From the cell containing the given text, extract its center point as [X, Y] coordinate. 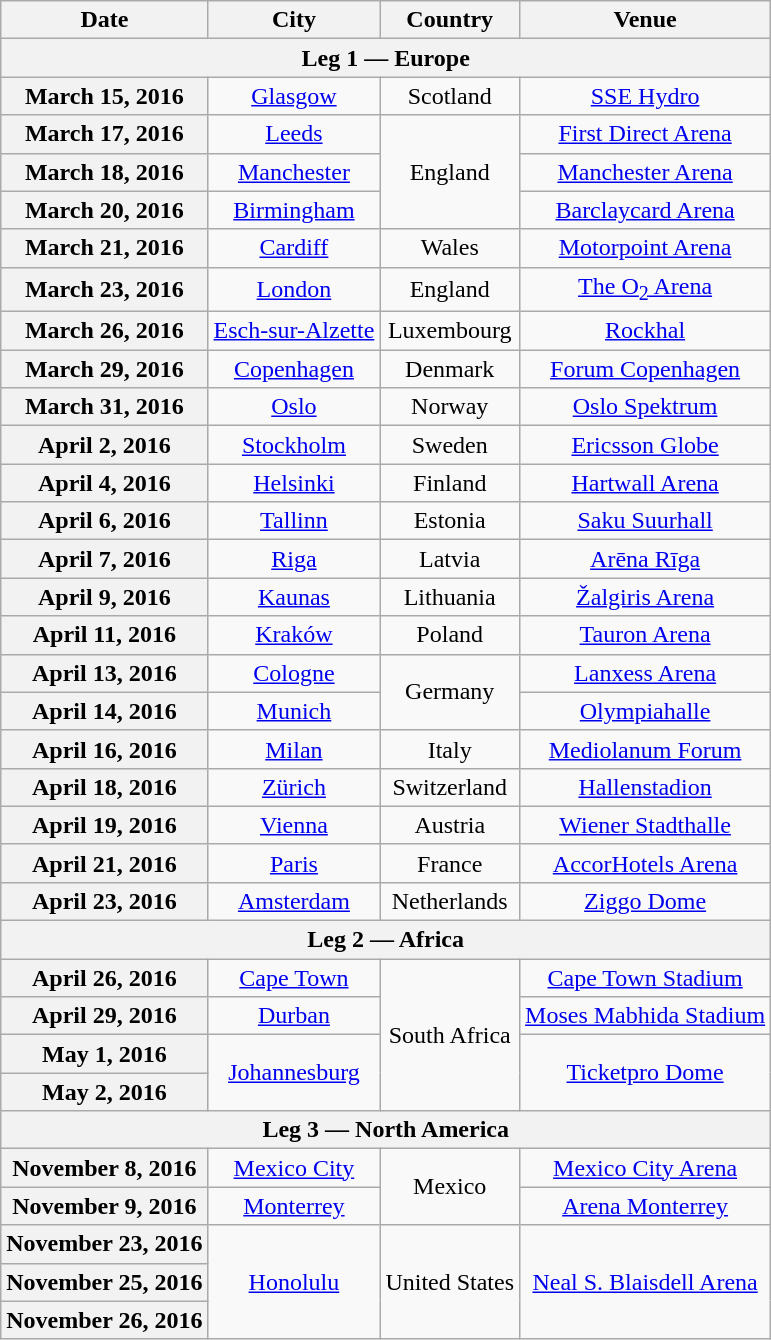
Forum Copenhagen [646, 369]
Mediolanum Forum [646, 749]
Tallinn [294, 521]
November 9, 2016 [104, 1206]
The O2 Arena [646, 289]
Finland [450, 483]
Leg 2 — Africa [386, 940]
Munich [294, 711]
Leg 3 — North America [386, 1130]
April 23, 2016 [104, 901]
Moses Mabhida Stadium [646, 1016]
March 29, 2016 [104, 369]
April 7, 2016 [104, 559]
May 2, 2016 [104, 1092]
Manchester [294, 172]
Ticketpro Dome [646, 1073]
Sweden [450, 445]
March 26, 2016 [104, 331]
Estonia [450, 521]
Helsinki [294, 483]
Oslo [294, 407]
AccorHotels Arena [646, 863]
Zürich [294, 787]
April 9, 2016 [104, 597]
March 20, 2016 [104, 210]
Tauron Arena [646, 635]
Denmark [450, 369]
Rockhal [646, 331]
Ziggo Dome [646, 901]
Cape Town [294, 978]
Kaunas [294, 597]
Mexico [450, 1187]
South Africa [450, 1035]
Poland [450, 635]
March 21, 2016 [104, 248]
Netherlands [450, 901]
April 13, 2016 [104, 673]
Kraków [294, 635]
Johannesburg [294, 1073]
Italy [450, 749]
Olympiahalle [646, 711]
Hallenstadion [646, 787]
Date [104, 20]
Saku Suurhall [646, 521]
April 21, 2016 [104, 863]
April 29, 2016 [104, 1016]
Copenhagen [294, 369]
Arēna Rīga [646, 559]
City [294, 20]
Wales [450, 248]
France [450, 863]
March 15, 2016 [104, 96]
April 6, 2016 [104, 521]
April 26, 2016 [104, 978]
Lithuania [450, 597]
Germany [450, 692]
Neal S. Blaisdell Arena [646, 1282]
Venue [646, 20]
Ericsson Globe [646, 445]
Birmingham [294, 210]
March 18, 2016 [104, 172]
Latvia [450, 559]
Arena Monterrey [646, 1206]
Mexico City Arena [646, 1168]
Lanxess Arena [646, 673]
April 11, 2016 [104, 635]
Motorpoint Arena [646, 248]
London [294, 289]
March 31, 2016 [104, 407]
Amsterdam [294, 901]
Oslo Spektrum [646, 407]
April 19, 2016 [104, 825]
April 4, 2016 [104, 483]
United States [450, 1282]
Leeds [294, 134]
November 26, 2016 [104, 1320]
Riga [294, 559]
Glasgow [294, 96]
November 8, 2016 [104, 1168]
First Direct Arena [646, 134]
Wiener Stadthalle [646, 825]
Leg 1 — Europe [386, 58]
Cape Town Stadium [646, 978]
Mexico City [294, 1168]
Luxembourg [450, 331]
Switzerland [450, 787]
April 16, 2016 [104, 749]
November 25, 2016 [104, 1282]
Honolulu [294, 1282]
Milan [294, 749]
Monterrey [294, 1206]
Barclaycard Arena [646, 210]
November 23, 2016 [104, 1244]
Žalgiris Arena [646, 597]
Esch-sur-Alzette [294, 331]
Scotland [450, 96]
March 23, 2016 [104, 289]
Durban [294, 1016]
March 17, 2016 [104, 134]
Cologne [294, 673]
Paris [294, 863]
April 18, 2016 [104, 787]
Hartwall Arena [646, 483]
Austria [450, 825]
SSE Hydro [646, 96]
April 2, 2016 [104, 445]
Norway [450, 407]
Manchester Arena [646, 172]
Stockholm [294, 445]
Cardiff [294, 248]
April 14, 2016 [104, 711]
Vienna [294, 825]
Country [450, 20]
May 1, 2016 [104, 1054]
